Locate the cell with the specified text and output its (X, Y) center coordinate. 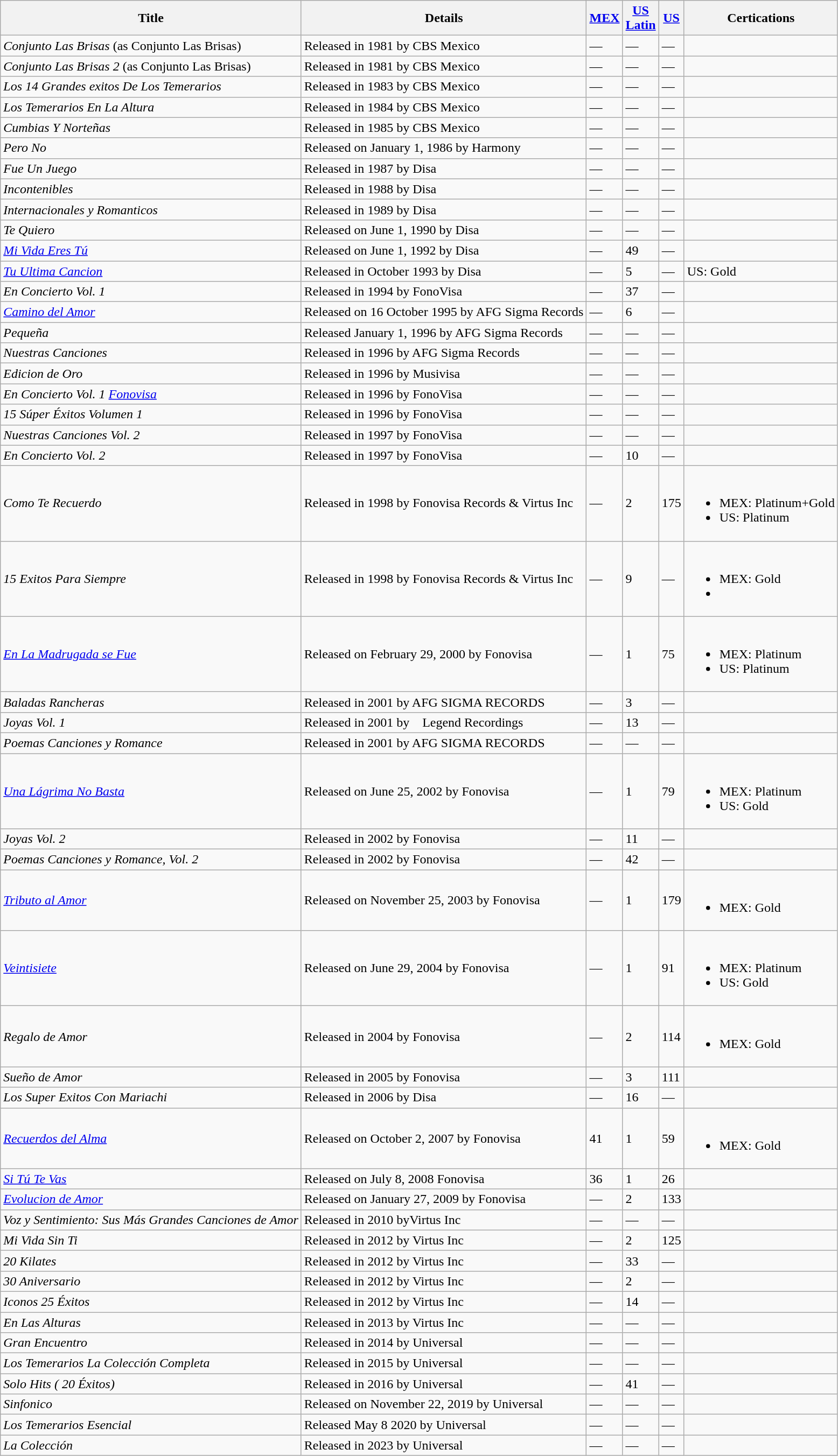
Camino del Amor (151, 312)
Released in 2015 by Universal (444, 1363)
Released in 1984 by CBS Mexico (444, 107)
Released in 2001 by Legend Recordings (444, 722)
Released on June 1, 1990 by Disa (444, 230)
Released in 2010 byVirtus Inc (444, 1220)
20 Kilates (151, 1261)
Pequeña (151, 333)
Released in 1985 by CBS Mexico (444, 128)
15 Exitos Para Siempre (151, 579)
Solo Hits ( 20 Éxitos) (151, 1384)
30 Aniversario (151, 1281)
Released in 2023 by Universal (444, 1445)
13 (641, 722)
Sinfonico (151, 1404)
Te Quiero (151, 230)
US: Gold (760, 271)
79 (671, 791)
133 (671, 1199)
Nuestras Canciones Vol. 2 (151, 435)
Released in 2006 by Disa (444, 1098)
Released on November 22, 2019 by Universal (444, 1404)
75 (671, 654)
Released on January 1, 1986 by Harmony (444, 148)
En La Madrugada se Fue (151, 654)
Una Lágrima No Basta (151, 791)
11 (641, 839)
Released in 1996 by Musivisa (444, 374)
Si Tú Te Vas (151, 1179)
En Las Alturas (151, 1323)
Mi Vida Eres Tú (151, 250)
MEX: PlatinumUS: Platinum (760, 654)
Title (151, 18)
Released in 2016 by Universal (444, 1384)
Fue Un Juego (151, 168)
42 (641, 860)
Voz y Sentimiento: Sus Más Grandes Canciones de Amor (151, 1220)
Tu Ultima Cancion (151, 271)
9 (641, 579)
Evolucion de Amor (151, 1199)
125 (671, 1240)
Released in 1983 by CBS Mexico (444, 87)
Conjunto Las Brisas 2 (as Conjunto Las Brisas) (151, 66)
26 (671, 1179)
Los Super Exitos Con Mariachi (151, 1098)
En Concierto Vol. 2 (151, 455)
91 (671, 968)
Gran Encuentro (151, 1343)
Released on February 29, 2000 by Fonovisa (444, 654)
Joyas Vol. 1 (151, 722)
Released in 2013 by Virtus Inc (444, 1323)
114 (671, 1037)
36 (604, 1179)
Released January 1, 1996 by AFG Sigma Records (444, 333)
Incontenibles (151, 189)
14 (641, 1302)
Mi Vida Sin Ti (151, 1240)
Cumbias Y Norteñas (151, 128)
175 (671, 503)
Nuestras Canciones (151, 353)
Released on June 25, 2002 by Fonovisa (444, 791)
MEX: Platinum+GoldUS: Platinum (760, 503)
Released in 1994 by FonoVisa (444, 292)
Released on October 2, 2007 by Fonovisa (444, 1138)
Released May 8 2020 by Universal (444, 1425)
Released in 2005 by Fonovisa (444, 1077)
USLatin (641, 18)
37 (641, 292)
MEX (604, 18)
Released in 2014 by Universal (444, 1343)
Edicion de Oro (151, 374)
En Concierto Vol. 1 Fonovisa (151, 394)
6 (641, 312)
Los Temerarios La Colección Completa (151, 1363)
Released on June 1, 1992 by Disa (444, 250)
Los Temerarios En La Altura (151, 107)
49 (641, 250)
Released on 16 October 1995 by AFG Sigma Records (444, 312)
Released on January 27, 2009 by Fonovisa (444, 1199)
Pero No (151, 148)
5 (641, 271)
En Concierto Vol. 1 (151, 292)
Veintisiete (151, 968)
Released in 2004 by Fonovisa (444, 1037)
10 (641, 455)
Released in 1989 by Disa (444, 209)
Recuerdos del Alma (151, 1138)
Los Temerarios Esencial (151, 1425)
16 (641, 1098)
Certications (760, 18)
Poemas Canciones y Romance (151, 743)
Released on November 25, 2003 by Fonovisa (444, 900)
Los 14 Grandes exitos De Los Temerarios (151, 87)
La Colección (151, 1445)
59 (671, 1138)
Internacionales y Romanticos (151, 209)
33 (641, 1261)
Tributo al Amor (151, 900)
Joyas Vol. 2 (151, 839)
US (671, 18)
179 (671, 900)
Conjunto Las Brisas (as Conjunto Las Brisas) (151, 46)
Poemas Canciones y Romance, Vol. 2 (151, 860)
Released on June 29, 2004 by Fonovisa (444, 968)
Baladas Rancheras (151, 702)
Released in October 1993 by Disa (444, 271)
111 (671, 1077)
Sueño de Amor (151, 1077)
15 Súper Éxitos Volumen 1 (151, 414)
Regalo de Amor (151, 1037)
Released on July 8, 2008 Fonovisa (444, 1179)
Details (444, 18)
Released in 1988 by Disa (444, 189)
Iconos 25 Éxitos (151, 1302)
Como Te Recuerdo (151, 503)
Released in 1987 by Disa (444, 168)
Released in 1996 by AFG Sigma Records (444, 353)
